Identify which cell holds the provided text, then report its (x, y) central coordinate. 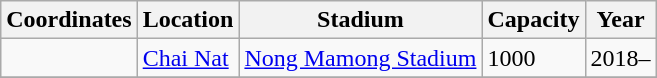
Coordinates (69, 20)
1000 (534, 58)
Chai Nat (188, 58)
Nong Mamong Stadium (360, 58)
Year (620, 20)
Capacity (534, 20)
2018– (620, 58)
Stadium (360, 20)
Location (188, 20)
